Capture the cell that displays the provided text and extract its [X, Y] central coordinate. 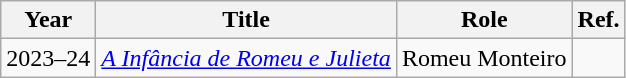
A Infância de Romeu e Julieta [246, 58]
2023–24 [48, 58]
Role [484, 20]
Ref. [598, 20]
Year [48, 20]
Romeu Monteiro [484, 58]
Title [246, 20]
